For the text-containing cell, return its midpoint in (X, Y) coordinate format. 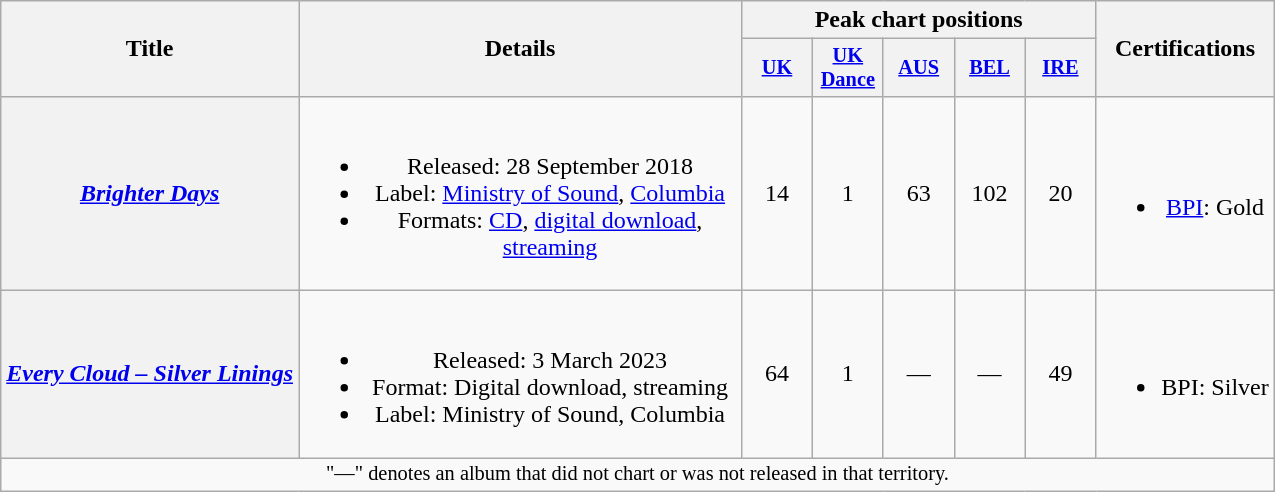
20 (1060, 193)
Released: 28 September 2018Label: Ministry of Sound, ColumbiaFormats: CD, digital download, streaming (520, 193)
Title (150, 49)
102 (990, 193)
UK (778, 68)
IRE (1060, 68)
64 (778, 374)
AUS (918, 68)
14 (778, 193)
BPI: Gold (1185, 193)
Brighter Days (150, 193)
BEL (990, 68)
"—" denotes an album that did not chart or was not released in that territory. (638, 475)
63 (918, 193)
BPI: Silver (1185, 374)
Every Cloud – Silver Linings (150, 374)
Released: 3 March 2023Format: Digital download, streamingLabel: Ministry of Sound, Columbia (520, 374)
Certifications (1185, 49)
Peak chart positions (919, 20)
UKDance (848, 68)
Details (520, 49)
49 (1060, 374)
